Search for the cell housing the specified text and yield its (X, Y) center coordinate. 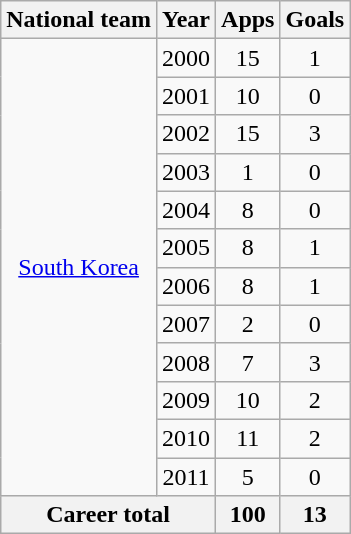
2005 (186, 248)
2004 (186, 210)
100 (248, 515)
2011 (186, 477)
2008 (186, 362)
Year (186, 20)
2009 (186, 400)
11 (248, 438)
2000 (186, 58)
13 (315, 515)
7 (248, 362)
2003 (186, 172)
2001 (186, 96)
Career total (108, 515)
2010 (186, 438)
Apps (248, 20)
5 (248, 477)
South Korea (79, 268)
Goals (315, 20)
2002 (186, 134)
2007 (186, 324)
National team (79, 20)
2006 (186, 286)
